Locate the cell with the specified text and output its [X, Y] center coordinate. 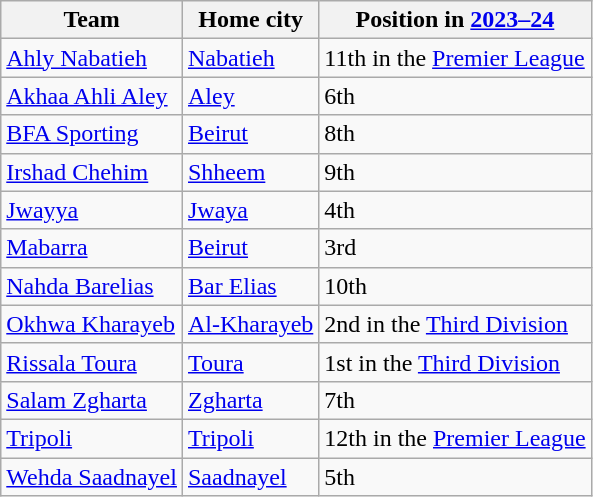
12th in the Premier League [455, 438]
Okhwa Kharayeb [92, 324]
10th [455, 286]
8th [455, 134]
9th [455, 172]
Irshad Chehim [92, 172]
1st in the Third Division [455, 362]
Bar Elias [250, 286]
Akhaa Ahli Aley [92, 96]
6th [455, 96]
Zgharta [250, 400]
Wehda Saadnayel [92, 477]
11th in the Premier League [455, 58]
Toura [250, 362]
Position in 2023–24 [455, 20]
Nabatieh [250, 58]
4th [455, 210]
BFA Sporting [92, 134]
Rissala Toura [92, 362]
2nd in the Third Division [455, 324]
Jwaya [250, 210]
Nahda Barelias [92, 286]
5th [455, 477]
Aley [250, 96]
3rd [455, 248]
Al-Kharayeb [250, 324]
Jwayya [92, 210]
Shheem [250, 172]
Saadnayel [250, 477]
Team [92, 20]
Ahly Nabatieh [92, 58]
Home city [250, 20]
Mabarra [92, 248]
7th [455, 400]
Salam Zgharta [92, 400]
